Return the (x, y) coordinate for the center point of the cell that contains the specified text.  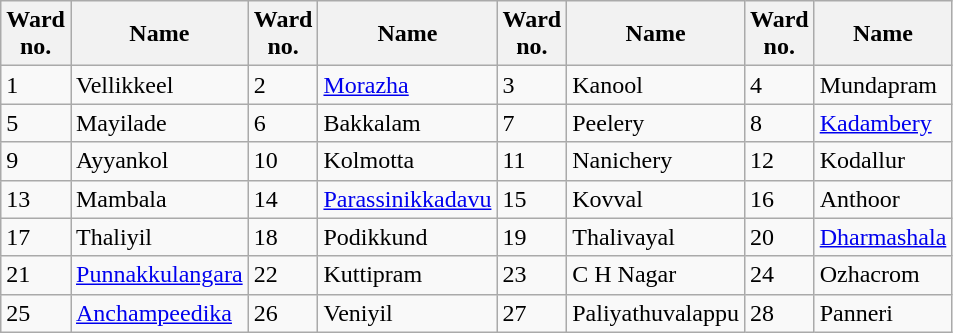
9 (36, 161)
Mundapram (883, 85)
11 (532, 161)
Kadambery (883, 123)
26 (283, 313)
21 (36, 275)
25 (36, 313)
22 (283, 275)
Bakkalam (408, 123)
Kuttipram (408, 275)
7 (532, 123)
C H Nagar (656, 275)
Thaliyil (159, 237)
Nanichery (656, 161)
Podikkund (408, 237)
Veniyil (408, 313)
18 (283, 237)
Punnakkulangara (159, 275)
Parassinikkadavu (408, 199)
5 (36, 123)
Kanool (656, 85)
Morazha (408, 85)
Paliyathuvalappu (656, 313)
23 (532, 275)
Peelery (656, 123)
14 (283, 199)
Kovval (656, 199)
Anchampeedika (159, 313)
16 (779, 199)
28 (779, 313)
13 (36, 199)
Thalivayal (656, 237)
1 (36, 85)
15 (532, 199)
10 (283, 161)
27 (532, 313)
20 (779, 237)
17 (36, 237)
Vellikkeel (159, 85)
Anthoor (883, 199)
19 (532, 237)
3 (532, 85)
Kodallur (883, 161)
8 (779, 123)
Mambala (159, 199)
Ozhacrom (883, 275)
2 (283, 85)
Dharmashala (883, 237)
6 (283, 123)
12 (779, 161)
Ayyankol (159, 161)
24 (779, 275)
Mayilade (159, 123)
4 (779, 85)
Panneri (883, 313)
Kolmotta (408, 161)
